Pinpoint the cell where the given text exists, returning its (X, Y) midpoint coordinate. 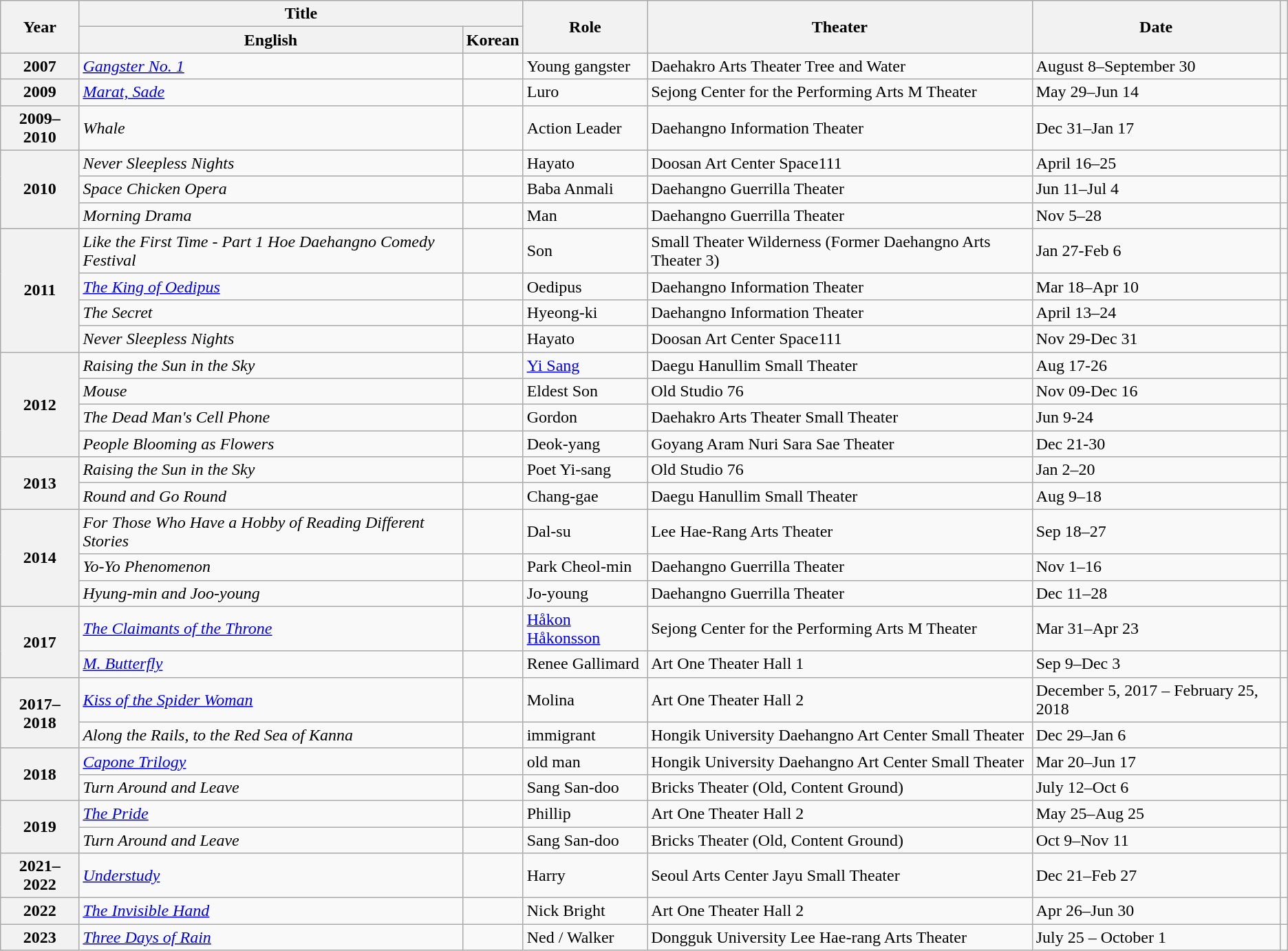
Jan 2–20 (1156, 470)
2017 (40, 641)
Title (301, 14)
Nick Bright (585, 911)
Art One Theater Hall 1 (839, 664)
2009–2010 (40, 128)
Jun 9-24 (1156, 418)
Man (585, 215)
July 25 – October 1 (1156, 937)
2019 (40, 826)
Theater (839, 27)
Hyung-min and Joo-young (271, 593)
Mar 20–Jun 17 (1156, 761)
The Dead Man's Cell Phone (271, 418)
Goyang Aram Nuri Sara Sae Theater (839, 444)
April 13–24 (1156, 312)
July 12–Oct 6 (1156, 787)
The Claimants of the Throne (271, 629)
Nov 29-Dec 31 (1156, 339)
Chang-gae (585, 496)
Oct 9–Nov 11 (1156, 840)
Ned / Walker (585, 937)
Apr 26–Jun 30 (1156, 911)
Mar 18–Apr 10 (1156, 286)
Capone Trilogy (271, 761)
Yo-Yo Phenomenon (271, 567)
Role (585, 27)
Baba Anmali (585, 189)
Like the First Time - Part 1 Hoe Daehangno Comedy Festival (271, 250)
Action Leader (585, 128)
2012 (40, 405)
Nov 09-Dec 16 (1156, 392)
The Invisible Hand (271, 911)
People Blooming as Flowers (271, 444)
2011 (40, 290)
2007 (40, 66)
Dal-su (585, 531)
Date (1156, 27)
Three Days of Rain (271, 937)
Nov 1–16 (1156, 567)
Hyeong-ki (585, 312)
2018 (40, 774)
Oedipus (585, 286)
Young gangster (585, 66)
2009 (40, 92)
Sep 18–27 (1156, 531)
Dec 31–Jan 17 (1156, 128)
Eldest Son (585, 392)
Renee Gallimard (585, 664)
Deok-yang (585, 444)
Håkon Håkonsson (585, 629)
Dongguk University Lee Hae-rang Arts Theater (839, 937)
May 25–Aug 25 (1156, 813)
Jun 11–Jul 4 (1156, 189)
Seoul Arts Center Jayu Small Theater (839, 875)
Gordon (585, 418)
2014 (40, 557)
Marat, Sade (271, 92)
Round and Go Round (271, 496)
Yi Sang (585, 365)
Year (40, 27)
Dec 21–Feb 27 (1156, 875)
Space Chicken Opera (271, 189)
old man (585, 761)
English (271, 40)
2010 (40, 189)
Park Cheol-min (585, 567)
2022 (40, 911)
Along the Rails, to the Red Sea of Kanna (271, 735)
Whale (271, 128)
Poet Yi-sang (585, 470)
The Pride (271, 813)
Son (585, 250)
Jan 27-Feb 6 (1156, 250)
Mouse (271, 392)
Nov 5–28 (1156, 215)
Dec 11–28 (1156, 593)
December 5, 2017 – February 25, 2018 (1156, 699)
Dec 21-30 (1156, 444)
Harry (585, 875)
2017–2018 (40, 713)
2013 (40, 483)
2023 (40, 937)
Dec 29–Jan 6 (1156, 735)
immigrant (585, 735)
Morning Drama (271, 215)
April 16–25 (1156, 163)
Mar 31–Apr 23 (1156, 629)
The King of Oedipus (271, 286)
M. Butterfly (271, 664)
Gangster No. 1 (271, 66)
Kiss of the Spider Woman (271, 699)
Phillip (585, 813)
Korean (493, 40)
Small Theater Wilderness (Former Daehangno Arts Theater 3) (839, 250)
For Those Who Have a Hobby of Reading Different Stories (271, 531)
Daehakro Arts Theater Tree and Water (839, 66)
Lee Hae-Rang Arts Theater (839, 531)
Daehakro Arts Theater Small Theater (839, 418)
Aug 9–18 (1156, 496)
Sep 9–Dec 3 (1156, 664)
August 8–September 30 (1156, 66)
Aug 17-26 (1156, 365)
2021–2022 (40, 875)
Jo-young (585, 593)
Molina (585, 699)
Understudy (271, 875)
The Secret (271, 312)
May 29–Jun 14 (1156, 92)
Luro (585, 92)
